Return the (X, Y) coordinate for the center point of the cell that contains the specified text.  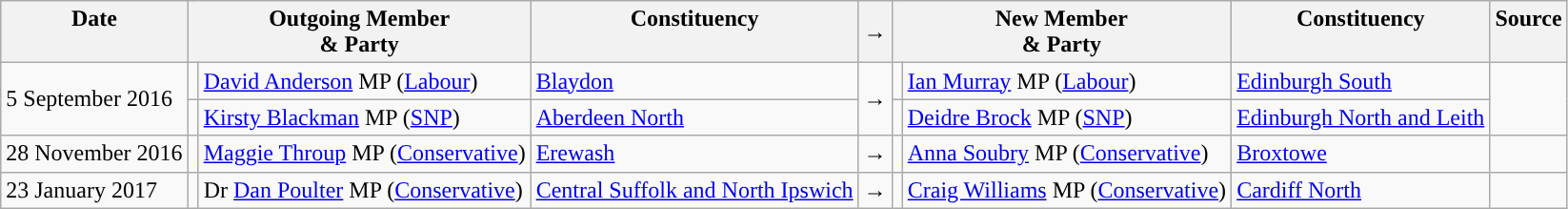
Central Suffolk and North Ipswich (694, 190)
Outgoing Member& Party (359, 32)
Anna Soubry MP (Conservative) (1067, 154)
Ian Murray MP (Labour) (1067, 81)
Blaydon (694, 81)
Edinburgh North and Leith (1360, 117)
28 November 2016 (94, 154)
5 September 2016 (94, 99)
Source (1528, 32)
Maggie Throup MP (Conservative) (364, 154)
Craig Williams MP (Conservative) (1067, 190)
Edinburgh South (1360, 81)
Kirsty Blackman MP (SNP) (364, 117)
Aberdeen North (694, 117)
New Member& Party (1061, 32)
Dr Dan Poulter MP (Conservative) (364, 190)
Erewash (694, 154)
Cardiff North (1360, 190)
David Anderson MP (Labour) (364, 81)
23 January 2017 (94, 190)
Date (94, 32)
Deidre Brock MP (SNP) (1067, 117)
Broxtowe (1360, 154)
